Return [X, Y] of the center of cell containing provided text 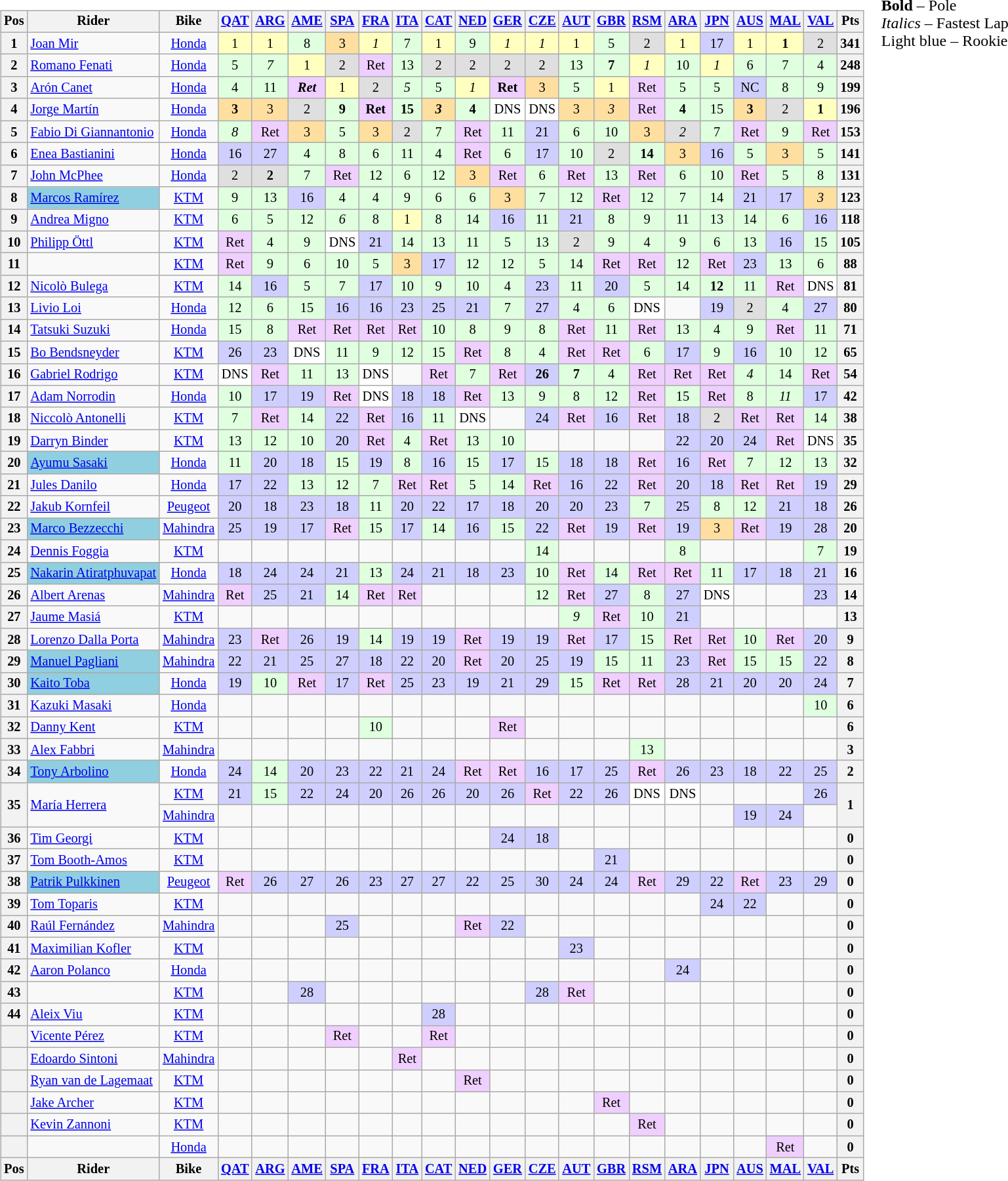
41 [14, 948]
Ayumu Sasaki [93, 463]
131 [850, 176]
36 [14, 838]
Jaume Masiá [93, 617]
Dennis Foggia [93, 551]
Marco Bezzecchi [93, 529]
John McPhee [93, 176]
Philipp Öttl [93, 242]
Enea Bastianini [93, 154]
Tatsuki Suzuki [93, 330]
Livio Loi [93, 308]
43 [14, 993]
44 [14, 1014]
Kaito Toba [93, 683]
Raúl Fernández [93, 927]
33 [14, 750]
31 [14, 706]
Marcos Ramírez [93, 198]
Romano Fenati [93, 66]
Nicolò Bulega [93, 287]
Aleix Viu [93, 1014]
Nakarin Atiratphuvapat [93, 573]
Albert Arenas [93, 595]
Jules Danilo [93, 485]
Darryn Binder [93, 441]
Tony Arbolino [93, 772]
Manuel Pagliani [93, 662]
Jake Archer [93, 1103]
Aaron Polanco [93, 971]
María Herrera [93, 805]
105 [850, 242]
34 [14, 772]
65 [850, 352]
Kevin Zannoni [93, 1125]
Bo Bendsneyder [93, 352]
Niccolò Antonelli [93, 418]
Ryan van de Lagemaat [93, 1081]
123 [850, 198]
71 [850, 330]
Maximilian Kofler [93, 948]
Vicente Pérez [93, 1037]
Gabriel Rodrigo [93, 374]
54 [850, 374]
40 [14, 927]
196 [850, 110]
141 [850, 154]
Jorge Martín [93, 110]
Tim Georgi [93, 838]
248 [850, 66]
Danny Kent [93, 728]
Adam Norrodin [93, 397]
Joan Mir [93, 43]
Jakub Kornfeil [93, 507]
153 [850, 132]
Andrea Migno [93, 220]
88 [850, 264]
NC [750, 88]
Edoardo Sintoni [93, 1058]
Kazuki Masaki [93, 706]
Lorenzo Dalla Porta [93, 639]
199 [850, 88]
118 [850, 220]
Alex Fabbri [93, 750]
Tom Booth-Amos [93, 860]
341 [850, 43]
39 [14, 904]
Patrik Pulkkinen [93, 882]
80 [850, 308]
Fabio Di Giannantonio [93, 132]
Tom Toparis [93, 904]
81 [850, 287]
37 [14, 860]
Arón Canet [93, 88]
